Return (X, Y) of the center of cell containing provided text 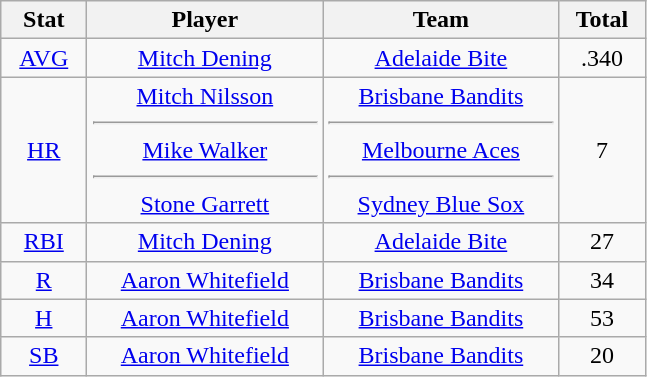
AVG (44, 58)
Team (441, 20)
R (44, 280)
20 (602, 356)
7 (602, 150)
.340 (602, 58)
27 (602, 242)
RBI (44, 242)
Total (602, 20)
Player (205, 20)
Mitch NilssonMike WalkerStone Garrett (205, 150)
SB (44, 356)
Stat (44, 20)
HR (44, 150)
H (44, 318)
Brisbane BanditsMelbourne AcesSydney Blue Sox (441, 150)
34 (602, 280)
53 (602, 318)
